Locate the cell with the specified text and output its [X, Y] center coordinate. 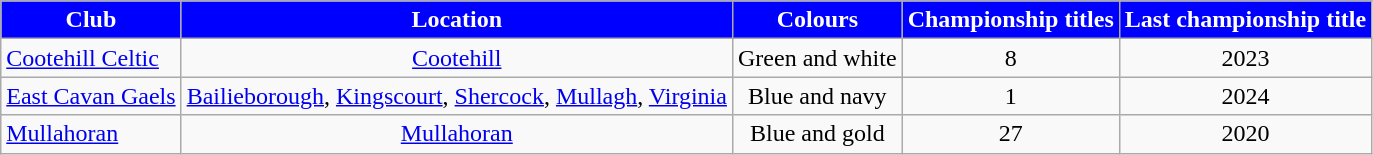
Bailieborough, Kingscourt, Shercock, Mullagh, Virginia [456, 96]
Blue and gold [817, 134]
Blue and navy [817, 96]
Cootehill Celtic [91, 58]
27 [1010, 134]
8 [1010, 58]
2023 [1245, 58]
Colours [817, 20]
2020 [1245, 134]
Championship titles [1010, 20]
Green and white [817, 58]
Location [456, 20]
2024 [1245, 96]
1 [1010, 96]
East Cavan Gaels [91, 96]
Last championship title [1245, 20]
Club [91, 20]
Cootehill [456, 58]
